Detect which cell encompasses the target text, then output its (x, y) center coordinate. 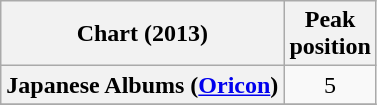
Peakposition (330, 34)
Chart (2013) (142, 34)
5 (330, 85)
Japanese Albums (Oricon) (142, 85)
